Detect which cell encompasses the target text, then output its (x, y) center coordinate. 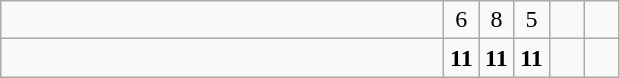
5 (532, 20)
8 (496, 20)
6 (462, 20)
